Search for the cell housing the specified text and yield its (x, y) center coordinate. 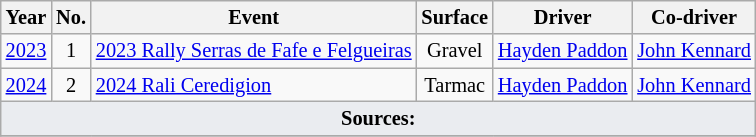
Sources: (378, 118)
Tarmac (455, 85)
Co-driver (694, 17)
Driver (562, 17)
2024 Rali Ceredigion (254, 85)
Event (254, 17)
No. (71, 17)
1 (71, 51)
Gravel (455, 51)
2023 (26, 51)
Surface (455, 17)
2024 (26, 85)
2023 Rally Serras de Fafe e Felgueiras (254, 51)
2 (71, 85)
Year (26, 17)
